Pinpoint the cell where the given text exists, returning its (x, y) midpoint coordinate. 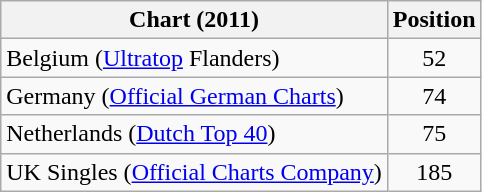
Chart (2011) (194, 20)
Position (434, 20)
74 (434, 96)
Germany (Official German Charts) (194, 96)
Belgium (Ultratop Flanders) (194, 58)
185 (434, 172)
52 (434, 58)
75 (434, 134)
UK Singles (Official Charts Company) (194, 172)
Netherlands (Dutch Top 40) (194, 134)
